For the text-containing cell, return its midpoint in [X, Y] coordinate format. 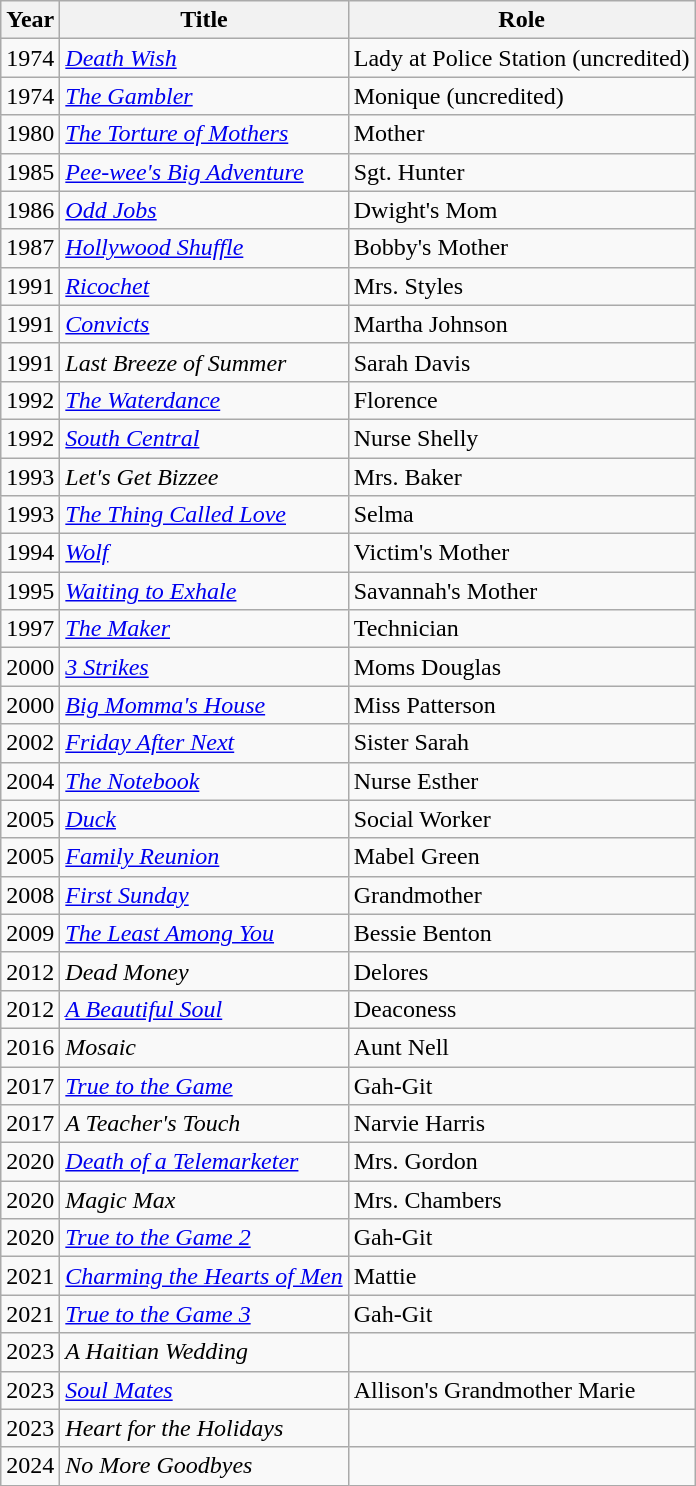
Sister Sarah [522, 743]
Last Breeze of Summer [204, 362]
Aunt Nell [522, 1047]
Bobby's Mother [522, 248]
2016 [30, 1047]
South Central [204, 438]
Florence [522, 400]
Mrs. Chambers [522, 1200]
The Notebook [204, 781]
The Least Among You [204, 933]
Nurse Esther [522, 781]
Mrs. Gordon [522, 1162]
Martha Johnson [522, 324]
1986 [30, 210]
Friday After Next [204, 743]
A Beautiful Soul [204, 1009]
Odd Jobs [204, 210]
No More Goodbyes [204, 1466]
Role [522, 20]
Pee-wee's Big Adventure [204, 172]
Death of a Telemarketer [204, 1162]
2004 [30, 781]
1994 [30, 553]
Sgt. Hunter [522, 172]
The Thing Called Love [204, 515]
Bessie Benton [522, 933]
Deaconess [522, 1009]
True to the Game 3 [204, 1314]
Wolf [204, 553]
Duck [204, 819]
Soul Mates [204, 1390]
Mabel Green [522, 857]
1980 [30, 134]
Nurse Shelly [522, 438]
Delores [522, 971]
Dead Money [204, 971]
Waiting to Exhale [204, 591]
1997 [30, 629]
Year [30, 20]
Mattie [522, 1276]
True to the Game [204, 1085]
Heart for the Holidays [204, 1428]
The Gambler [204, 96]
1987 [30, 248]
2008 [30, 895]
Convicts [204, 324]
3 Strikes [204, 667]
Grandmother [522, 895]
The Maker [204, 629]
Selma [522, 515]
Social Worker [522, 819]
Allison's Grandmother Marie [522, 1390]
Hollywood Shuffle [204, 248]
Mother [522, 134]
Family Reunion [204, 857]
A Haitian Wedding [204, 1352]
Savannah's Mother [522, 591]
Magic Max [204, 1200]
Big Momma's House [204, 705]
Ricochet [204, 286]
2002 [30, 743]
Mrs. Baker [522, 477]
True to the Game 2 [204, 1238]
Dwight's Mom [522, 210]
First Sunday [204, 895]
Lady at Police Station (uncredited) [522, 58]
Monique (uncredited) [522, 96]
Technician [522, 629]
1995 [30, 591]
Charming the Hearts of Men [204, 1276]
Mosaic [204, 1047]
Moms Douglas [522, 667]
2009 [30, 933]
A Teacher's Touch [204, 1124]
Victim's Mother [522, 553]
1985 [30, 172]
2024 [30, 1466]
Death Wish [204, 58]
Sarah Davis [522, 362]
Mrs. Styles [522, 286]
Narvie Harris [522, 1124]
Miss Patterson [522, 705]
Let's Get Bizzee [204, 477]
The Waterdance [204, 400]
Title [204, 20]
The Torture of Mothers [204, 134]
